Capture the cell that displays the provided text and extract its (x, y) central coordinate. 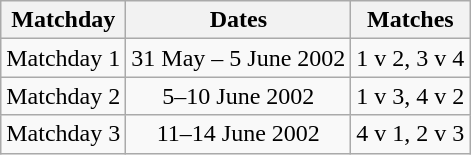
Matchday 1 (64, 58)
1 v 2, 3 v 4 (410, 58)
Dates (238, 20)
Matches (410, 20)
5–10 June 2002 (238, 96)
Matchday (64, 20)
4 v 1, 2 v 3 (410, 134)
Matchday 2 (64, 96)
1 v 3, 4 v 2 (410, 96)
11–14 June 2002 (238, 134)
Matchday 3 (64, 134)
31 May – 5 June 2002 (238, 58)
